Determine the [x, y] coordinate at the center of the cell enclosing the given text.  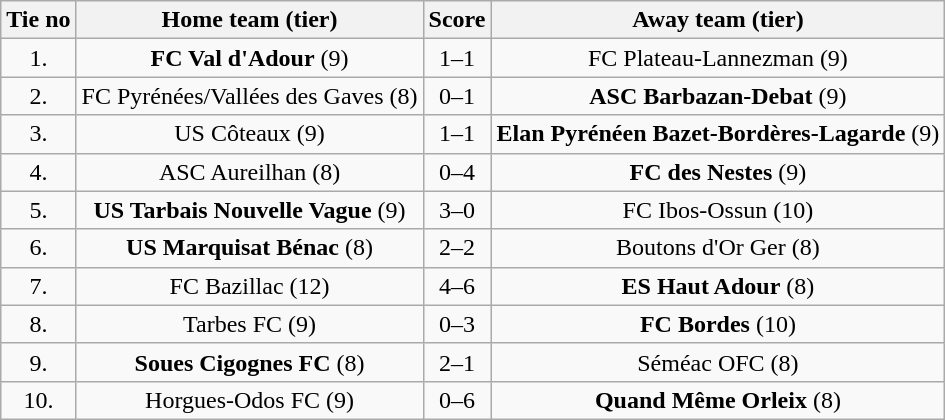
ASC Aureilhan (8) [250, 172]
Tie no [38, 20]
Home team (tier) [250, 20]
4. [38, 172]
5. [38, 210]
Elan Pyrénéen Bazet-Bordères-Lagarde (9) [718, 134]
US Tarbais Nouvelle Vague (9) [250, 210]
8. [38, 324]
ES Haut Adour (8) [718, 286]
Boutons d'Or Ger (8) [718, 248]
2–1 [457, 362]
FC Bordes (10) [718, 324]
FC Val d'Adour (9) [250, 58]
ASC Barbazan-Debat (9) [718, 96]
FC Bazillac (12) [250, 286]
10. [38, 400]
US Marquisat Bénac (8) [250, 248]
US Côteaux (9) [250, 134]
9. [38, 362]
2–2 [457, 248]
Quand Même Orleix (8) [718, 400]
0–3 [457, 324]
3. [38, 134]
FC Pyrénées/Vallées des Gaves (8) [250, 96]
2. [38, 96]
FC Plateau-Lannezman (9) [718, 58]
3–0 [457, 210]
Tarbes FC (9) [250, 324]
0–6 [457, 400]
0–4 [457, 172]
0–1 [457, 96]
7. [38, 286]
FC Ibos-Ossun (10) [718, 210]
1. [38, 58]
Séméac OFC (8) [718, 362]
Away team (tier) [718, 20]
Horgues-Odos FC (9) [250, 400]
6. [38, 248]
Score [457, 20]
Soues Cigognes FC (8) [250, 362]
4–6 [457, 286]
FC des Nestes (9) [718, 172]
